Pinpoint the cell where the given text exists, returning its [X, Y] midpoint coordinate. 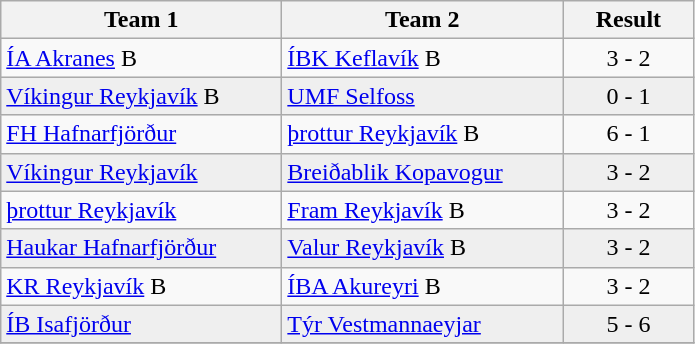
Víkingur Reykjavík [142, 172]
ÍBA Akureyri B [422, 286]
Víkingur Reykjavík B [142, 96]
Haukar Hafnarfjörður [142, 248]
Breiðablik Kopavogur [422, 172]
KR Reykjavík B [142, 286]
þrottur Reykjavík B [422, 134]
Result [628, 20]
ÍA Akranes B [142, 58]
6 - 1 [628, 134]
ÍBK Keflavík B [422, 58]
Team 1 [142, 20]
FH Hafnarfjörður [142, 134]
ÍB Isafjörður [142, 324]
Team 2 [422, 20]
Týr Vestmannaeyjar [422, 324]
UMF Selfoss [422, 96]
þrottur Reykjavík [142, 210]
Valur Reykjavík B [422, 248]
Fram Reykjavík B [422, 210]
5 - 6 [628, 324]
0 - 1 [628, 96]
